Identify which cell holds the provided text, then report its (X, Y) central coordinate. 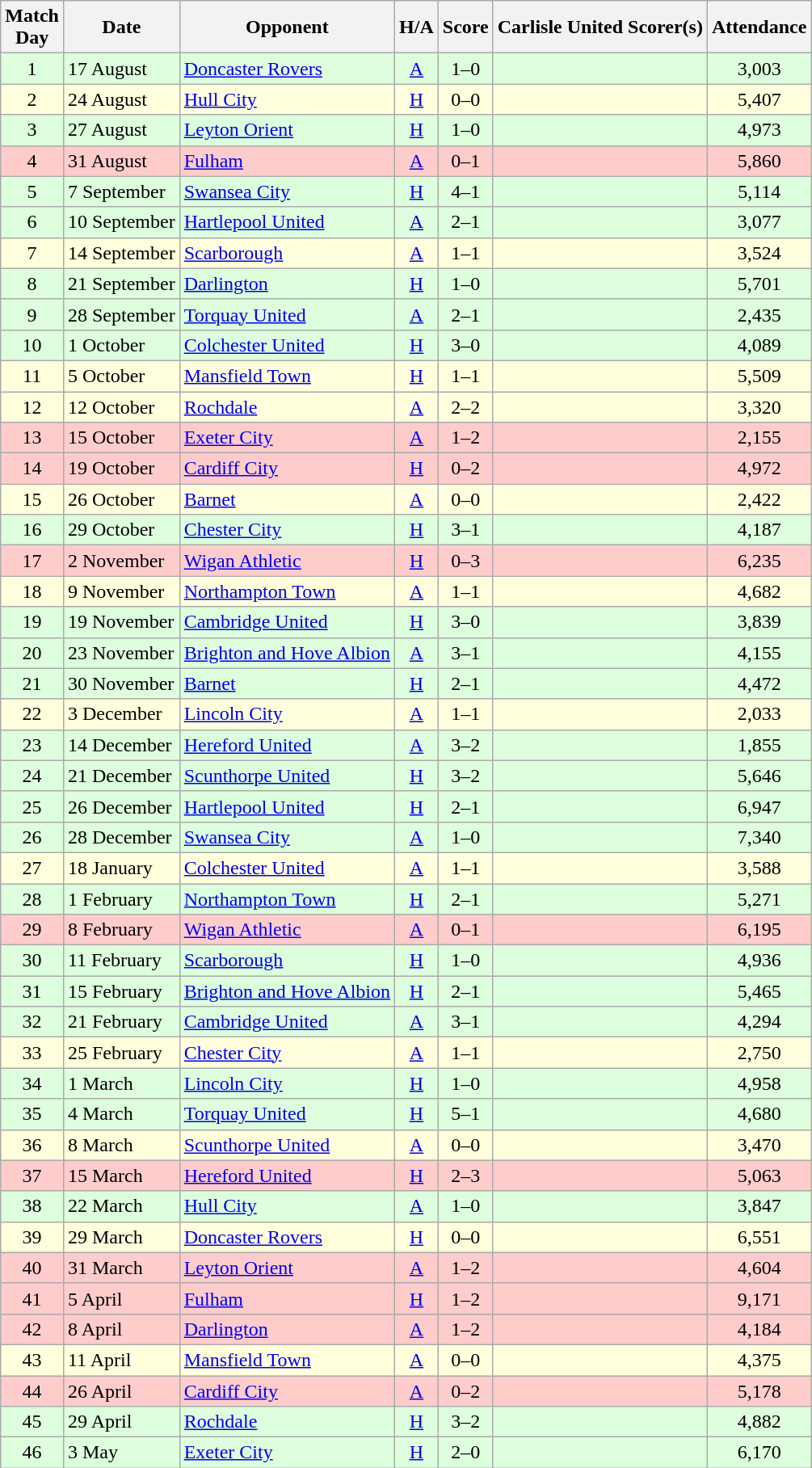
11 (32, 376)
19 November (121, 622)
28 December (121, 837)
19 (32, 622)
33 (32, 1053)
27 (32, 868)
Opponent (287, 27)
Attendance (759, 27)
3,524 (759, 253)
36 (32, 1145)
20 (32, 653)
38 (32, 1206)
2,750 (759, 1053)
5 October (121, 376)
0–3 (465, 561)
1 (32, 69)
3,847 (759, 1206)
8 February (121, 930)
4,936 (759, 961)
5,860 (759, 161)
28 (32, 899)
44 (32, 1390)
22 (32, 714)
24 (32, 776)
27 August (121, 130)
3,588 (759, 868)
3,470 (759, 1145)
2–0 (465, 1453)
23 (32, 745)
34 (32, 1083)
4,155 (759, 653)
23 November (121, 653)
18 January (121, 868)
4,472 (759, 684)
40 (32, 1268)
2,435 (759, 314)
45 (32, 1422)
4,604 (759, 1268)
4,187 (759, 530)
4,375 (759, 1360)
Match Day (32, 27)
12 (32, 406)
29 October (121, 530)
5 April (121, 1298)
15 February (121, 991)
4,680 (759, 1114)
3 December (121, 714)
35 (32, 1114)
25 February (121, 1053)
43 (32, 1360)
41 (32, 1298)
13 (32, 438)
11 April (121, 1360)
21 December (121, 776)
3 (32, 130)
1 February (121, 899)
10 September (121, 222)
4,089 (759, 345)
Date (121, 27)
Score (465, 27)
12 October (121, 406)
5–1 (465, 1114)
3,077 (759, 222)
29 March (121, 1237)
1,855 (759, 745)
2–2 (465, 406)
21 February (121, 1022)
18 (32, 591)
9,171 (759, 1298)
14 December (121, 745)
31 (32, 991)
5,465 (759, 991)
5,509 (759, 376)
4,972 (759, 469)
31 March (121, 1268)
Carlisle United Scorer(s) (600, 27)
2,155 (759, 438)
1 October (121, 345)
5,407 (759, 99)
6 (32, 222)
39 (32, 1237)
4,184 (759, 1329)
15 March (121, 1176)
8 (32, 284)
5,646 (759, 776)
37 (32, 1176)
25 (32, 806)
14 September (121, 253)
26 October (121, 499)
5,178 (759, 1390)
32 (32, 1022)
42 (32, 1329)
26 (32, 837)
46 (32, 1453)
4,882 (759, 1422)
1 March (121, 1083)
30 (32, 961)
26 December (121, 806)
2–3 (465, 1176)
8 April (121, 1329)
15 (32, 499)
26 April (121, 1390)
11 February (121, 961)
7,340 (759, 837)
30 November (121, 684)
16 (32, 530)
2,422 (759, 499)
5,271 (759, 899)
3,003 (759, 69)
21 (32, 684)
7 (32, 253)
4,294 (759, 1022)
21 September (121, 284)
15 October (121, 438)
17 (32, 561)
9 (32, 314)
6,235 (759, 561)
4 March (121, 1114)
22 March (121, 1206)
19 October (121, 469)
3 May (121, 1453)
3,320 (759, 406)
6,195 (759, 930)
3,839 (759, 622)
31 August (121, 161)
7 September (121, 191)
5 (32, 191)
6,947 (759, 806)
9 November (121, 591)
29 April (121, 1422)
4 (32, 161)
29 (32, 930)
5,114 (759, 191)
2 November (121, 561)
6,551 (759, 1237)
4–1 (465, 191)
2 (32, 99)
10 (32, 345)
6,170 (759, 1453)
5,701 (759, 284)
8 March (121, 1145)
2,033 (759, 714)
4,973 (759, 130)
28 September (121, 314)
H/A (417, 27)
17 August (121, 69)
5,063 (759, 1176)
4,682 (759, 591)
4,958 (759, 1083)
24 August (121, 99)
14 (32, 469)
